Pinpoint the cell where the given text exists, returning its (x, y) midpoint coordinate. 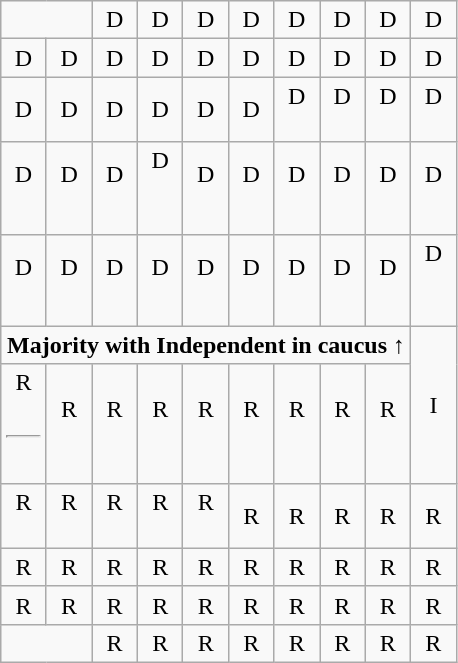
Majority with Independent in caucus ↑ (206, 345)
I (434, 404)
